Return [X, Y] of the center of cell containing provided text 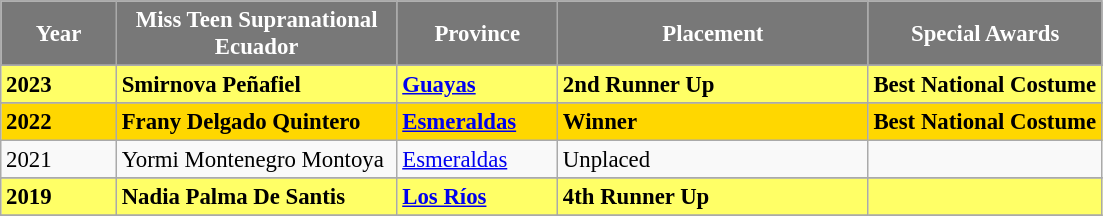
Province [478, 34]
Miss Teen Supranational Ecuador [256, 34]
Unplaced [714, 160]
2019 [59, 197]
Guayas [478, 85]
Nadia Palma De Santis [256, 197]
2022 [59, 122]
Winner [714, 122]
Special Awards [985, 34]
2023 [59, 85]
Year [59, 34]
2nd Runner Up [714, 85]
4th Runner Up [714, 197]
Smirnova Peñafiel [256, 85]
Placement [714, 34]
Frany Delgado Quintero [256, 122]
2021 [59, 160]
Los Ríos [478, 197]
Yormi Montenegro Montoya [256, 160]
